Output the [x, y] coordinate of the center of the cell containing the given text.  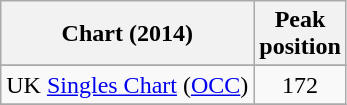
172 [300, 85]
Chart (2014) [128, 34]
UK Singles Chart (OCC) [128, 85]
Peakposition [300, 34]
